Scan for the cell matching the given text and deliver its [X, Y] coordinate at center. 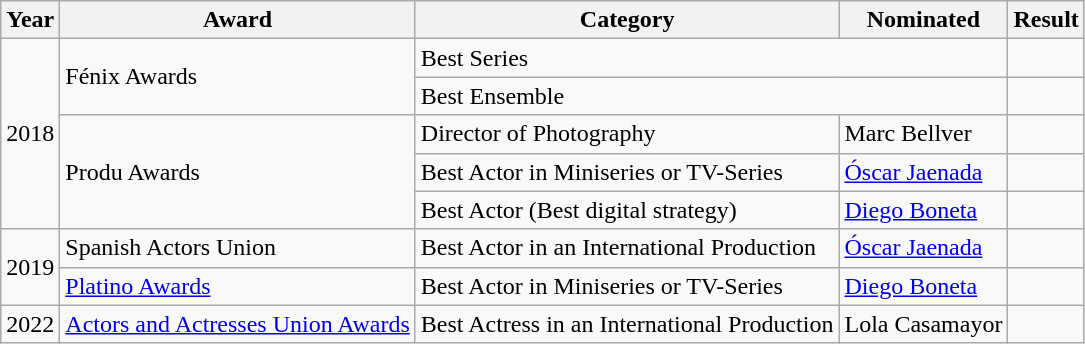
Marc Bellver [924, 134]
Best Actress in an International Production [627, 324]
Spanish Actors Union [238, 248]
Lola Casamayor [924, 324]
Best Series [712, 58]
Year [30, 20]
2019 [30, 267]
Category [627, 20]
Actors and Actresses Union Awards [238, 324]
2018 [30, 134]
2022 [30, 324]
Result [1046, 20]
Director of Photography [627, 134]
Award [238, 20]
Fénix Awards [238, 77]
Produ Awards [238, 172]
Best Actor (Best digital strategy) [627, 210]
Best Ensemble [712, 96]
Nominated [924, 20]
Platino Awards [238, 286]
Best Actor in an International Production [627, 248]
